Search for the cell housing the specified text and yield its [x, y] center coordinate. 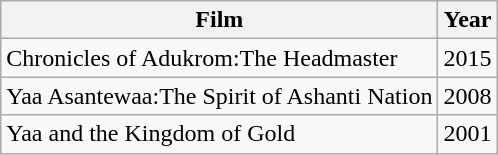
Film [220, 20]
Chronicles of Adukrom:The Headmaster [220, 58]
2008 [468, 96]
2015 [468, 58]
2001 [468, 134]
Year [468, 20]
Yaa and the Kingdom of Gold [220, 134]
Yaa Asantewaa:The Spirit of Ashanti Nation [220, 96]
